Detect which cell encompasses the target text, then output its [X, Y] center coordinate. 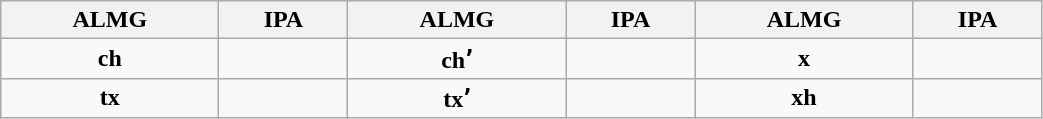
ch [110, 59]
chʼ [457, 59]
x [804, 59]
xh [804, 98]
tx [110, 98]
txʼ [457, 98]
